Detect which cell encompasses the target text, then output its [X, Y] center coordinate. 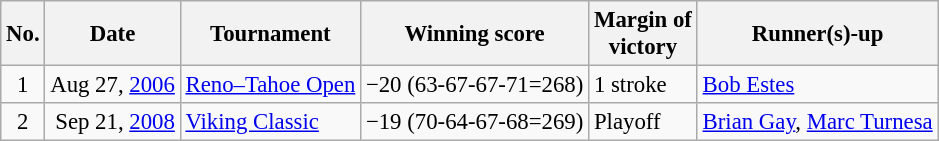
No. [23, 34]
Sep 21, 2008 [112, 122]
Brian Gay, Marc Turnesa [818, 122]
Aug 27, 2006 [112, 85]
1 [23, 85]
Tournament [270, 34]
Runner(s)-up [818, 34]
−20 (63-67-67-71=268) [475, 85]
Viking Classic [270, 122]
2 [23, 122]
1 stroke [644, 85]
Reno–Tahoe Open [270, 85]
Winning score [475, 34]
Date [112, 34]
Bob Estes [818, 85]
Margin ofvictory [644, 34]
Playoff [644, 122]
−19 (70-64-67-68=269) [475, 122]
